Find where the given text appears and provide that cell's center as (x, y) coordinate. 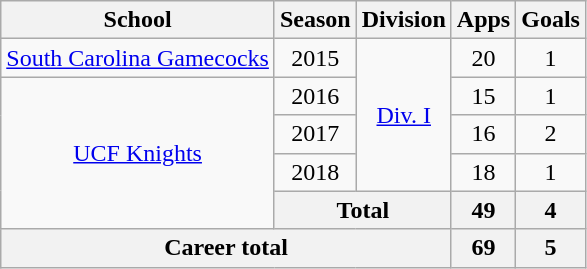
4 (551, 210)
Div. I (404, 115)
69 (483, 248)
Apps (483, 20)
20 (483, 58)
18 (483, 172)
Division (404, 20)
5 (551, 248)
UCF Knights (138, 153)
2016 (315, 96)
15 (483, 96)
Goals (551, 20)
49 (483, 210)
16 (483, 134)
School (138, 20)
South Carolina Gamecocks (138, 58)
2015 (315, 58)
2017 (315, 134)
2 (551, 134)
2018 (315, 172)
Career total (226, 248)
Season (315, 20)
Total (362, 210)
